Scan for the cell matching the given text and deliver its (X, Y) coordinate at center. 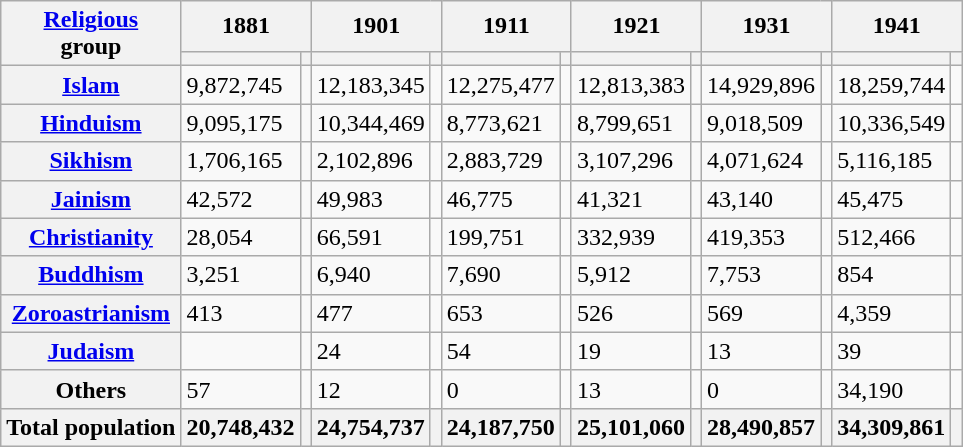
1901 (376, 26)
Christianity (91, 237)
28,054 (240, 237)
7,753 (762, 275)
9,018,509 (762, 123)
4,359 (892, 313)
Jainism (91, 199)
54 (500, 351)
10,344,469 (370, 123)
Buddhism (91, 275)
3,251 (240, 275)
34,190 (892, 389)
332,939 (630, 237)
Sikhism (91, 161)
7,690 (500, 275)
12,275,477 (500, 85)
1921 (636, 26)
8,799,651 (630, 123)
24 (370, 351)
39 (892, 351)
12,813,383 (630, 85)
10,336,549 (892, 123)
25,101,060 (630, 427)
526 (630, 313)
5,116,185 (892, 161)
Total population (91, 427)
477 (370, 313)
4,071,624 (762, 161)
41,321 (630, 199)
24,754,737 (370, 427)
1941 (897, 26)
1911 (506, 26)
Zoroastrianism (91, 313)
3,107,296 (630, 161)
2,102,896 (370, 161)
512,466 (892, 237)
6,940 (370, 275)
18,259,744 (892, 85)
Islam (91, 85)
42,572 (240, 199)
Hinduism (91, 123)
24,187,750 (500, 427)
854 (892, 275)
49,983 (370, 199)
1881 (246, 26)
57 (240, 389)
199,751 (500, 237)
419,353 (762, 237)
569 (762, 313)
12,183,345 (370, 85)
Judaism (91, 351)
Others (91, 389)
20,748,432 (240, 427)
45,475 (892, 199)
9,095,175 (240, 123)
1931 (767, 26)
12 (370, 389)
1,706,165 (240, 161)
46,775 (500, 199)
9,872,745 (240, 85)
14,929,896 (762, 85)
Religiousgroup (91, 34)
413 (240, 313)
43,140 (762, 199)
66,591 (370, 237)
653 (500, 313)
5,912 (630, 275)
2,883,729 (500, 161)
28,490,857 (762, 427)
34,309,861 (892, 427)
8,773,621 (500, 123)
19 (630, 351)
